Return the [x, y] coordinate for the center point of the cell that contains the specified text.  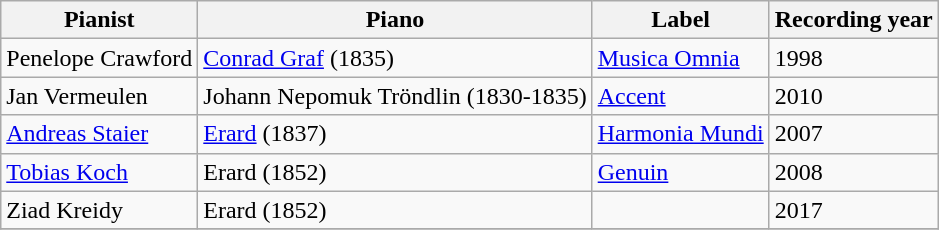
Conrad Graf (1835) [395, 58]
Tobias Koch [100, 172]
Penelope Crawford [100, 58]
Pianist [100, 20]
Musica Omnia [680, 58]
Erard (1837) [395, 134]
Johann Nepomuk Tröndlin (1830-1835) [395, 96]
Recording year [854, 20]
Piano [395, 20]
Jan Vermeulen [100, 96]
1998 [854, 58]
2017 [854, 210]
2010 [854, 96]
Genuin [680, 172]
2007 [854, 134]
Label [680, 20]
Harmonia Mundi [680, 134]
Accent [680, 96]
Andreas Staier [100, 134]
Ziad Kreidy [100, 210]
2008 [854, 172]
